Identify which cell holds the provided text, then report its (X, Y) central coordinate. 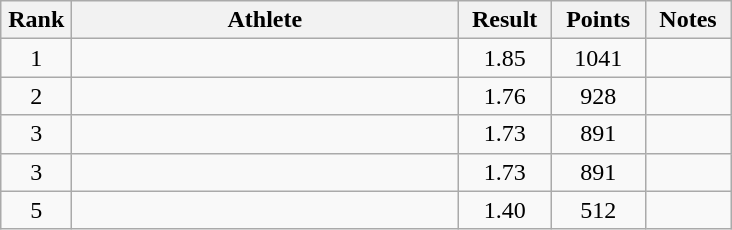
Rank (36, 20)
Notes (688, 20)
Result (505, 20)
5 (36, 210)
Points (598, 20)
1.40 (505, 210)
1 (36, 58)
1.76 (505, 96)
2 (36, 96)
1.85 (505, 58)
928 (598, 96)
512 (598, 210)
Athlete (265, 20)
1041 (598, 58)
